Capture the cell that displays the provided text and extract its (X, Y) central coordinate. 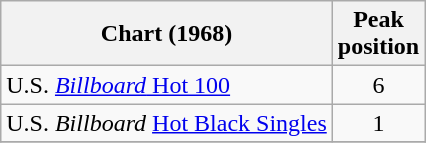
Peakposition (378, 34)
1 (378, 123)
6 (378, 85)
Chart (1968) (167, 34)
U.S. Billboard Hot 100 (167, 85)
U.S. Billboard Hot Black Singles (167, 123)
